Provide the (X, Y) coordinate of the cell's center where the given text is located.  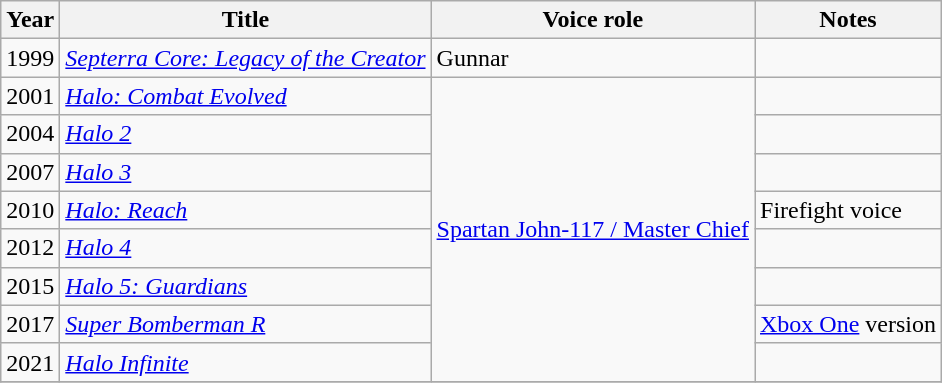
Halo 3 (246, 172)
2017 (30, 324)
Firefight voice (848, 210)
2001 (30, 96)
Halo: Reach (246, 210)
Septerra Core: Legacy of the Creator (246, 58)
2007 (30, 172)
Year (30, 20)
Halo 4 (246, 248)
Halo Infinite (246, 362)
Xbox One version (848, 324)
2015 (30, 286)
2004 (30, 134)
Notes (848, 20)
Halo 5: Guardians (246, 286)
1999 (30, 58)
Super Bomberman R (246, 324)
Title (246, 20)
Voice role (592, 20)
Halo 2 (246, 134)
Halo: Combat Evolved (246, 96)
2010 (30, 210)
2021 (30, 362)
Gunnar (592, 58)
Spartan John-117 / Master Chief (592, 229)
2012 (30, 248)
